Return [x, y] of the center of cell containing provided text 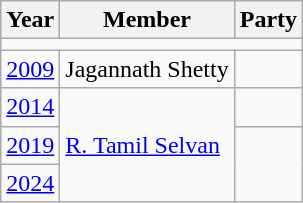
2024 [30, 183]
Member [147, 20]
R. Tamil Selvan [147, 145]
2014 [30, 107]
2009 [30, 69]
Jagannath Shetty [147, 69]
2019 [30, 145]
Party [268, 20]
Year [30, 20]
